Detect which cell encompasses the target text, then output its [x, y] center coordinate. 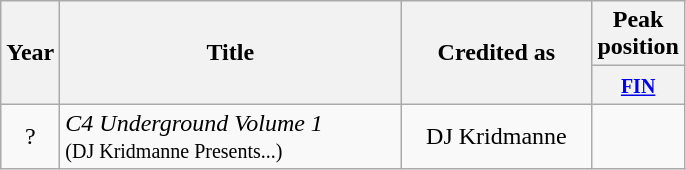
Year [30, 52]
C4 Underground Volume 1 (DJ Kridmanne Presents...) [230, 136]
? [30, 136]
Title [230, 52]
FIN [638, 85]
Credited as [496, 52]
DJ Kridmanne [496, 136]
Peak position [638, 34]
